Search for the cell housing the specified text and yield its (X, Y) center coordinate. 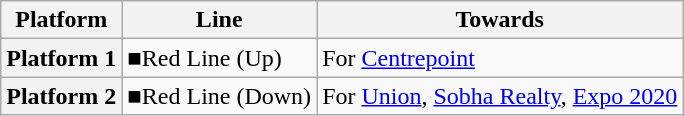
Platform (62, 20)
Line (220, 20)
Platform 2 (62, 96)
■Red Line (Down) (220, 96)
Towards (500, 20)
Platform 1 (62, 58)
For Centrepoint (500, 58)
■Red Line (Up) (220, 58)
For Union, Sobha Realty, Expo 2020 (500, 96)
